From the cell containing the given text, extract its center point as [X, Y] coordinate. 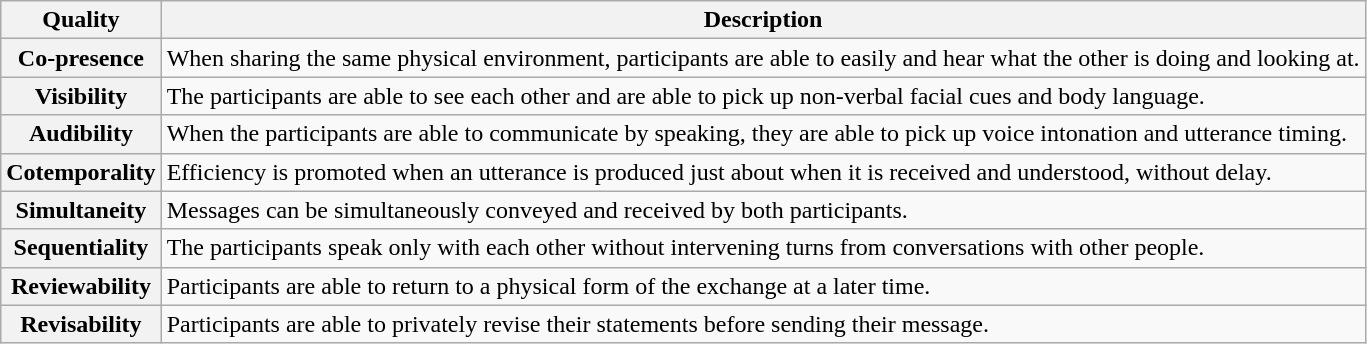
Simultaneity [81, 210]
Visibility [81, 96]
When sharing the same physical environment, participants are able to easily and hear what the other is doing and looking at. [763, 58]
Sequentiality [81, 248]
The participants are able to see each other and are able to pick up non-verbal facial cues and body language. [763, 96]
Quality [81, 20]
Messages can be simultaneously conveyed and received by both participants. [763, 210]
Efficiency is promoted when an utterance is produced just about when it is received and understood, without delay. [763, 172]
When the participants are able to communicate by speaking, they are able to pick up voice intonation and utterance timing. [763, 134]
Participants are able to return to a physical form of the exchange at a later time. [763, 286]
Cotemporality [81, 172]
Reviewability [81, 286]
Revisability [81, 324]
Participants are able to privately revise their statements before sending their message. [763, 324]
Description [763, 20]
Audibility [81, 134]
The participants speak only with each other without intervening turns from conversations with other people. [763, 248]
Co-presence [81, 58]
